Extract the (X, Y) coordinate from the center of the cell holding the provided text.  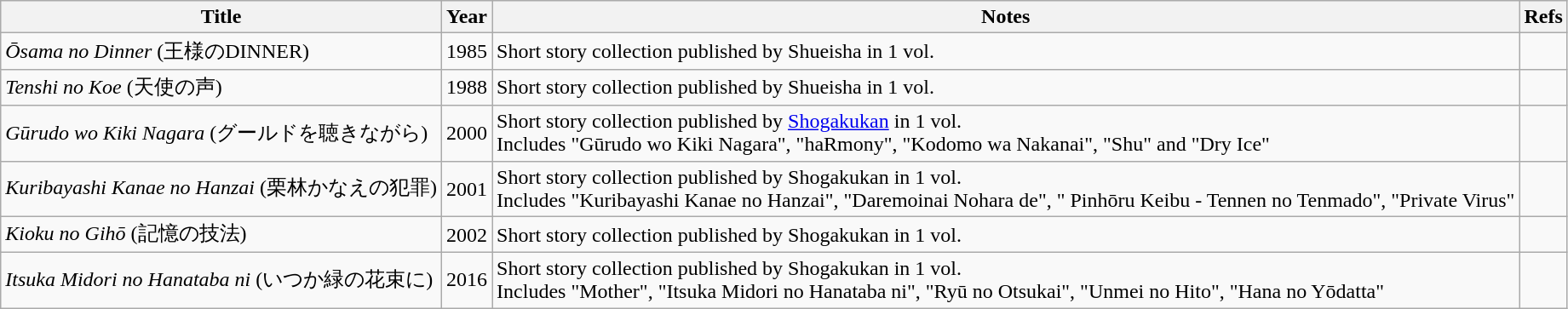
2001 (467, 189)
Tenshi no Koe (天使の声) (221, 87)
2016 (467, 281)
1985 (467, 51)
Kioku no Gihō (記憶の技法) (221, 235)
Year (467, 17)
Itsuka Midori no Hanataba ni (いつか緑の花束に) (221, 281)
Notes (1006, 17)
Short story collection published by Shogakukan in 1 vol.Includes "Gūrudo wo Kiki Nagara", "haRmony", "Kodomo wa Nakanai", "Shu" and "Dry Ice" (1006, 133)
Title (221, 17)
Short story collection published by Shogakukan in 1 vol. (1006, 235)
Refs (1543, 17)
Kuribayashi Kanae no Hanzai (栗林かなえの犯罪) (221, 189)
Gūrudo wo Kiki Nagara (グールドを聴きながら) (221, 133)
2000 (467, 133)
Ōsama no Dinner (王様のDINNER) (221, 51)
1988 (467, 87)
2002 (467, 235)
